Output the [X, Y] coordinate of the center of the cell containing the given text.  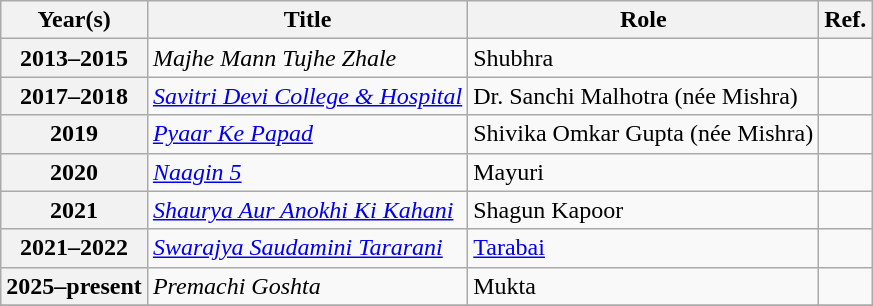
2017–2018 [74, 96]
Savitri Devi College & Hospital [307, 96]
Shivika Omkar Gupta (née Mishra) [644, 134]
Dr. Sanchi Malhotra (née Mishra) [644, 96]
Swarajya Saudamini Tararani [307, 248]
2021 [74, 210]
2021–2022 [74, 248]
Shubhra [644, 58]
Premachi Goshta [307, 286]
Mayuri [644, 172]
Shagun Kapoor [644, 210]
Title [307, 20]
Year(s) [74, 20]
2020 [74, 172]
Ref. [846, 20]
Naagin 5 [307, 172]
Role [644, 20]
Mukta [644, 286]
2013–2015 [74, 58]
2025–present [74, 286]
2019 [74, 134]
Shaurya Aur Anokhi Ki Kahani [307, 210]
Pyaar Ke Papad [307, 134]
Tarabai [644, 248]
Majhe Mann Tujhe Zhale [307, 58]
